Return [X, Y] of the center of cell containing provided text 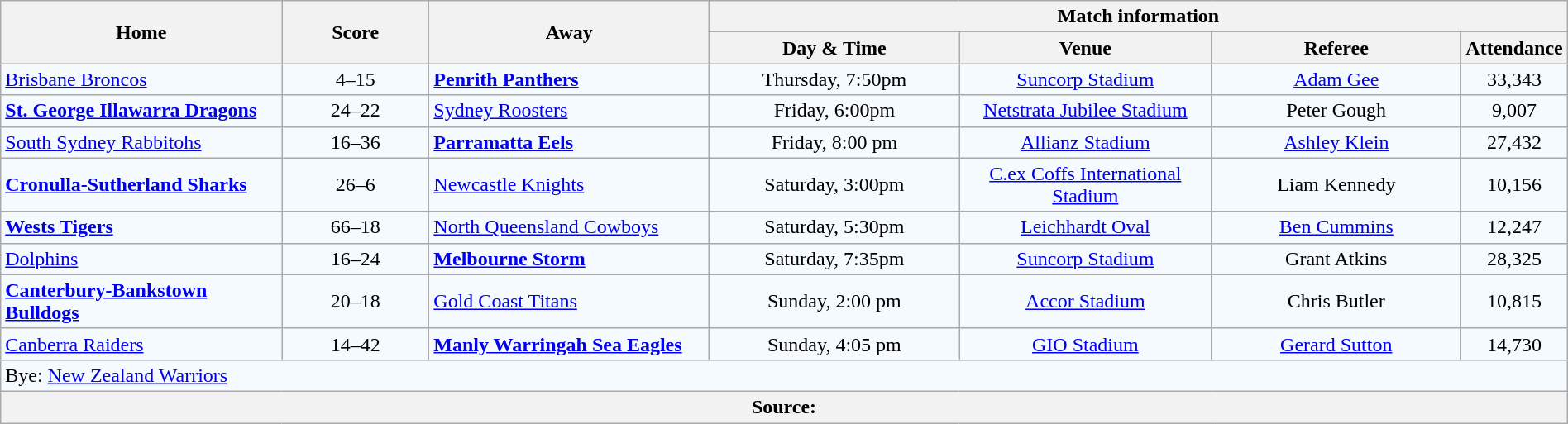
Melbourne Storm [569, 259]
9,007 [1514, 111]
Peter Gough [1336, 111]
Allianz Stadium [1085, 142]
Canterbury-Bankstown Bulldogs [141, 301]
Saturday, 7:35pm [834, 259]
Away [569, 32]
Attendance [1514, 48]
Brisbane Broncos [141, 79]
Friday, 6:00pm [834, 111]
4–15 [356, 79]
Netstrata Jubilee Stadium [1085, 111]
14,730 [1514, 344]
27,432 [1514, 142]
Gold Coast Titans [569, 301]
14–42 [356, 344]
South Sydney Rabbitohs [141, 142]
16–24 [356, 259]
66–18 [356, 227]
Thursday, 7:50pm [834, 79]
Manly Warringah Sea Eagles [569, 344]
Liam Kennedy [1336, 185]
Penrith Panthers [569, 79]
GIO Stadium [1085, 344]
12,247 [1514, 227]
Source: [784, 407]
St. George Illawarra Dragons [141, 111]
Saturday, 3:00pm [834, 185]
10,815 [1514, 301]
Bye: New Zealand Warriors [784, 375]
Ashley Klein [1336, 142]
Grant Atkins [1336, 259]
Saturday, 5:30pm [834, 227]
Ben Cummins [1336, 227]
Score [356, 32]
Friday, 8:00 pm [834, 142]
20–18 [356, 301]
Referee [1336, 48]
Accor Stadium [1085, 301]
North Queensland Cowboys [569, 227]
Sydney Roosters [569, 111]
Home [141, 32]
Leichhardt Oval [1085, 227]
Chris Butler [1336, 301]
Parramatta Eels [569, 142]
Canberra Raiders [141, 344]
Match information [1138, 17]
Sunday, 4:05 pm [834, 344]
Newcastle Knights [569, 185]
Sunday, 2:00 pm [834, 301]
Cronulla-Sutherland Sharks [141, 185]
Venue [1085, 48]
C.ex Coffs International Stadium [1085, 185]
Adam Gee [1336, 79]
Dolphins [141, 259]
26–6 [356, 185]
Day & Time [834, 48]
24–22 [356, 111]
Gerard Sutton [1336, 344]
Wests Tigers [141, 227]
10,156 [1514, 185]
16–36 [356, 142]
28,325 [1514, 259]
33,343 [1514, 79]
